Find where the given text appears and provide that cell's center as [X, Y] coordinate. 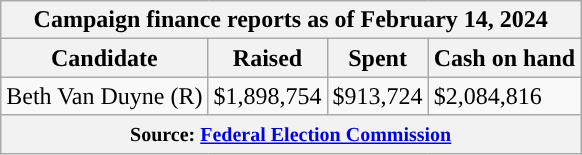
Spent [378, 58]
$1,898,754 [268, 96]
Source: Federal Election Commission [291, 134]
$913,724 [378, 96]
$2,084,816 [504, 96]
Candidate [104, 58]
Cash on hand [504, 58]
Campaign finance reports as of February 14, 2024 [291, 20]
Raised [268, 58]
Beth Van Duyne (R) [104, 96]
